Determine the (X, Y) coordinate at the center of the cell enclosing the given text.  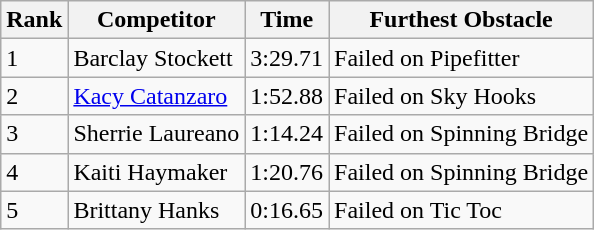
3:29.71 (287, 58)
Time (287, 20)
1 (34, 58)
Sherrie Laureano (156, 134)
Barclay Stockett (156, 58)
Rank (34, 20)
Brittany Hanks (156, 210)
1:52.88 (287, 96)
2 (34, 96)
1:14.24 (287, 134)
Failed on Tic Toc (462, 210)
Kacy Catanzaro (156, 96)
1:20.76 (287, 172)
4 (34, 172)
Kaiti Haymaker (156, 172)
Furthest Obstacle (462, 20)
Failed on Pipefitter (462, 58)
3 (34, 134)
Failed on Sky Hooks (462, 96)
Competitor (156, 20)
0:16.65 (287, 210)
5 (34, 210)
